Search for the cell housing the specified text and yield its [x, y] center coordinate. 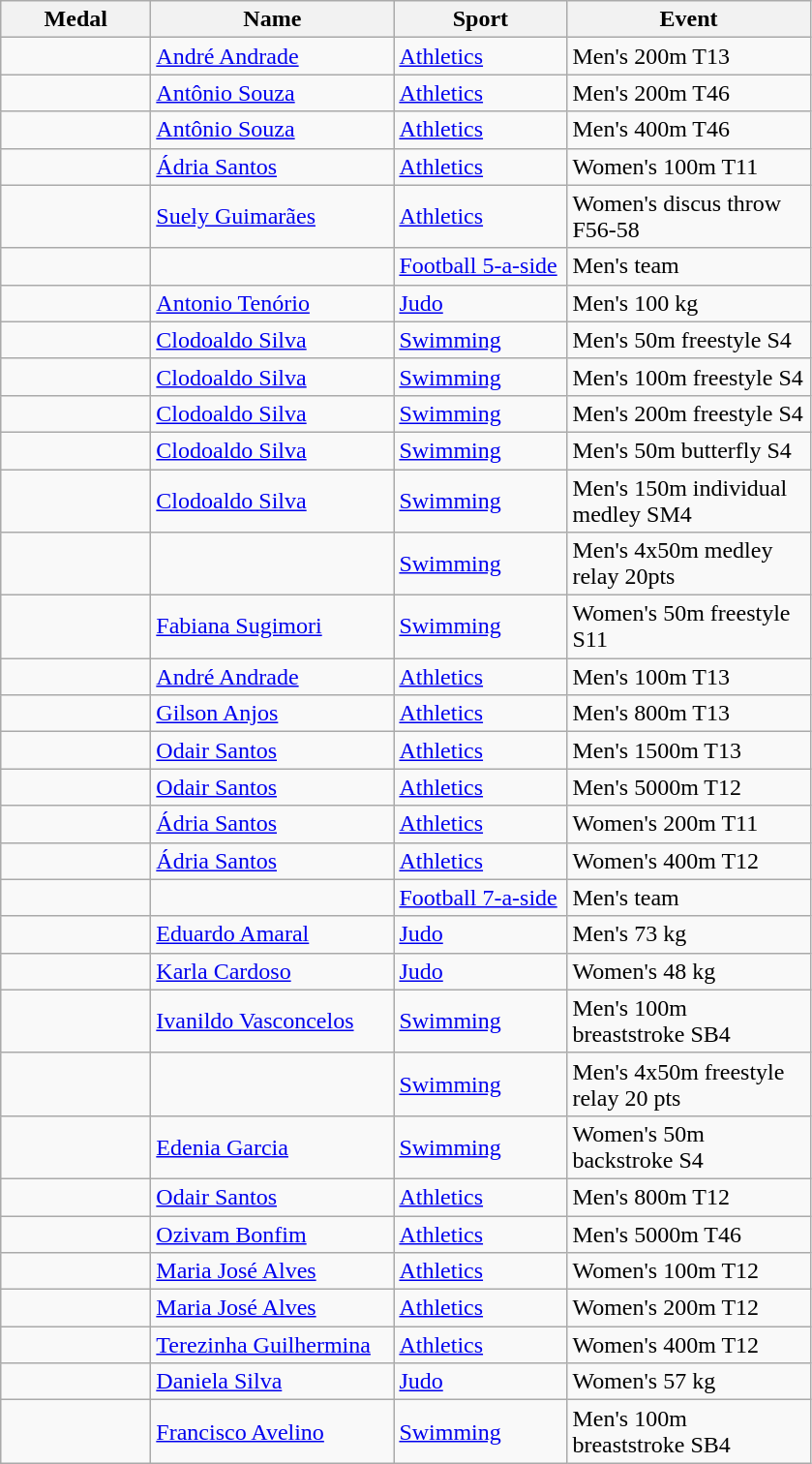
Suely Guimarães [273, 217]
Women's 50m freestyle S11 [689, 627]
Football 7-a-side [480, 898]
Men's 5000m T46 [689, 1235]
Men's 100m freestyle S4 [689, 377]
Men's 150m individual medley SM4 [689, 500]
Men's 100 kg [689, 303]
Sport [480, 19]
Football 5-a-side [480, 266]
Antonio Tenório [273, 303]
Men's 4x50m freestyle relay 20 pts [689, 1084]
Men's 100m T13 [689, 677]
Ozivam Bonfim [273, 1235]
Women's 57 kg [689, 1382]
Men's 50m butterfly S4 [689, 450]
Name [273, 19]
Women's 48 kg [689, 971]
Women's discus throw F56-58 [689, 217]
Men's 4x50m medley relay 20pts [689, 564]
Women's 100m T11 [689, 167]
Men's 400m T46 [689, 130]
Ivanildo Vasconcelos [273, 1021]
Karla Cardoso [273, 971]
Men's 50m freestyle S4 [689, 340]
Men's 5000m T12 [689, 787]
Women's 200m T12 [689, 1308]
Daniela Silva [273, 1382]
Men's 1500m T13 [689, 750]
Men's 200m freestyle S4 [689, 413]
Edenia Garcia [273, 1146]
Men's 800m T13 [689, 714]
Men's 800m T12 [689, 1197]
Fabiana Sugimori [273, 627]
Men's 200m T46 [689, 93]
Event [689, 19]
Women's 200m T11 [689, 824]
Terezinha Guilhermina [273, 1345]
Eduardo Amaral [273, 934]
Gilson Anjos [273, 714]
Medal [75, 19]
Francisco Avelino [273, 1431]
Men's 73 kg [689, 934]
Men's 200m T13 [689, 56]
Women's 100m T12 [689, 1271]
Women's 50m backstroke S4 [689, 1146]
